Capture the cell that displays the provided text and extract its (X, Y) central coordinate. 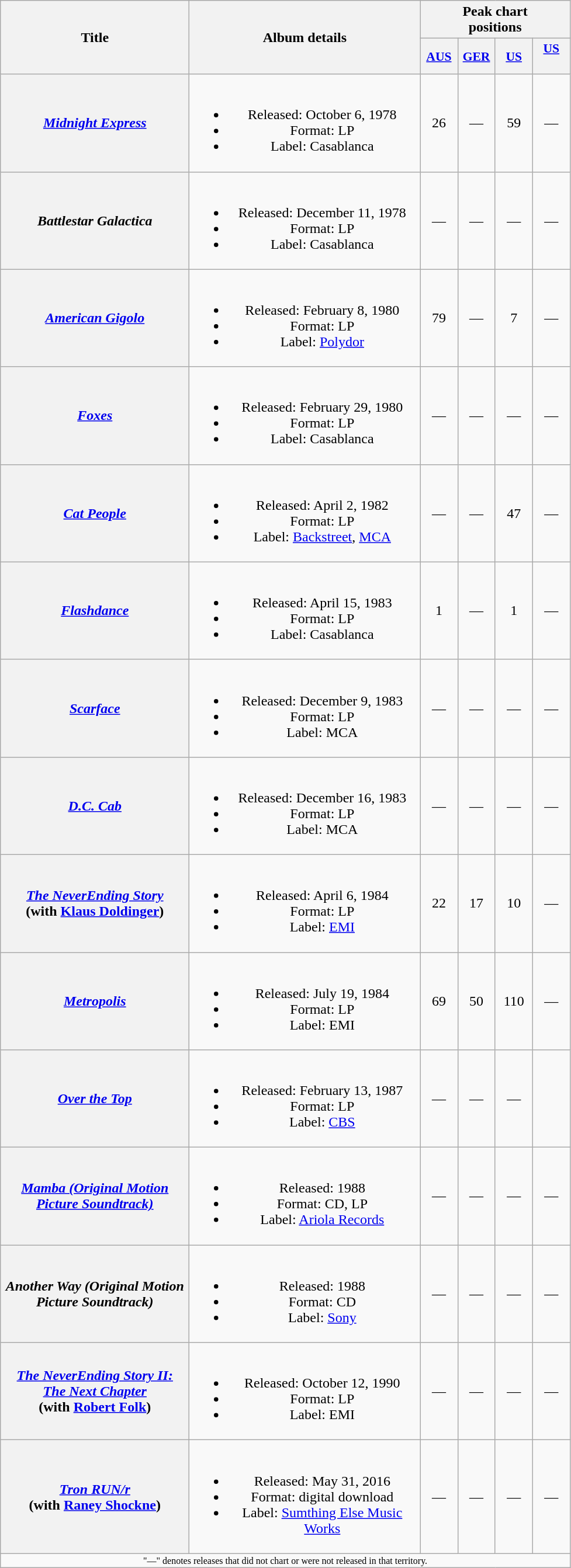
Released: 1988Format: CD, LPLabel: Ariola Records (305, 1196)
Released: December 9, 1983Format: LPLabel: MCA (305, 708)
Released: 1988Format: CDLabel: Sony (305, 1294)
Released: December 11, 1978Format: LPLabel: Casablanca (305, 221)
Scarface (95, 708)
47 (514, 513)
GER (476, 56)
Released: May 31, 2016Format: digital downloadLabel: Sumthing Else Music Works (305, 1497)
Title (95, 37)
7 (514, 318)
59 (514, 123)
Cat People (95, 513)
Released: July 19, 1984Format: LPLabel: EMI (305, 1001)
110 (514, 1001)
69 (439, 1001)
Released: April 2, 1982Format: LPLabel: Backstreet, MCA (305, 513)
"—" denotes releases that did not chart or were not released in that territory. (285, 1560)
79 (439, 318)
Another Way (Original Motion Picture Soundtrack) (95, 1294)
Album details (305, 37)
Peak chartpositions (495, 20)
Midnight Express (95, 123)
Tron RUN/r(with Raney Shockne) (95, 1497)
Released: February 8, 1980Format: LPLabel: Polydor (305, 318)
Released: October 12, 1990Format: LPLabel: EMI (305, 1391)
22 (439, 903)
Released: October 6, 1978Format: LPLabel: Casablanca (305, 123)
Released: April 6, 1984Format: LPLabel: EMI (305, 903)
The NeverEnding Story II:The Next Chapter(with Robert Folk) (95, 1391)
Flashdance (95, 611)
17 (476, 903)
26 (439, 123)
50 (476, 1001)
The NeverEnding Story(with Klaus Doldinger) (95, 903)
Released: February 29, 1980Format: LPLabel: Casablanca (305, 416)
Released: February 13, 1987Format: LPLabel: CBS (305, 1099)
Mamba (Original Motion Picture Soundtrack) (95, 1196)
AUS (439, 56)
D.C. Cab (95, 806)
Over the Top (95, 1099)
Battlestar Galactica (95, 221)
Released: December 16, 1983Format: LPLabel: MCA (305, 806)
Foxes (95, 416)
10 (514, 903)
Metropolis (95, 1001)
American Gigolo (95, 318)
Released: April 15, 1983Format: LPLabel: Casablanca (305, 611)
